Search for the cell housing the specified text and yield its (X, Y) center coordinate. 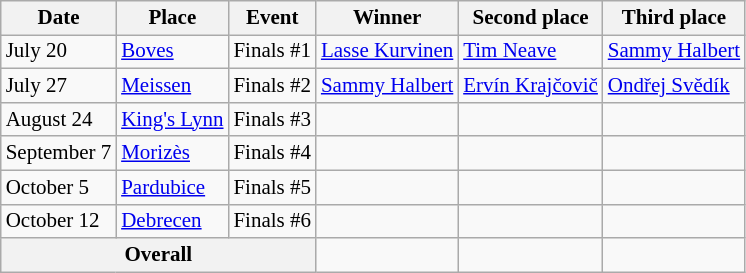
Date (58, 18)
Pardubice (172, 187)
Tim Neave (530, 52)
Ervín Krajčovič (530, 86)
Finals #4 (272, 153)
Place (172, 18)
Ondřej Svědík (674, 86)
Winner (387, 18)
October 12 (58, 221)
Overall (158, 255)
August 24 (58, 119)
Finals #6 (272, 221)
Meissen (172, 86)
Morizès (172, 153)
King's Lynn (172, 119)
Finals #1 (272, 52)
Second place (530, 18)
Lasse Kurvinen (387, 52)
Finals #5 (272, 187)
July 20 (58, 52)
Debrecen (172, 221)
July 27 (58, 86)
Boves (172, 52)
Event (272, 18)
October 5 (58, 187)
September 7 (58, 153)
Finals #3 (272, 119)
Finals #2 (272, 86)
Third place (674, 18)
